Locate the cell with the specified text and output its (x, y) center coordinate. 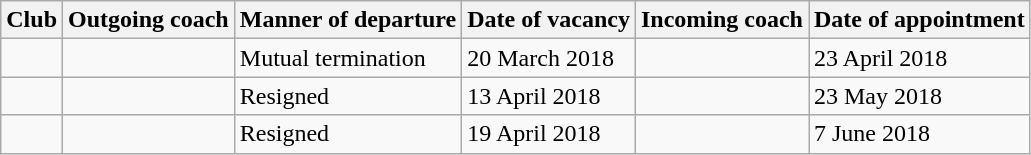
Date of vacancy (549, 20)
Outgoing coach (149, 20)
13 April 2018 (549, 96)
Date of appointment (919, 20)
Mutual termination (348, 58)
7 June 2018 (919, 134)
23 May 2018 (919, 96)
Club (32, 20)
23 April 2018 (919, 58)
20 March 2018 (549, 58)
Incoming coach (722, 20)
Manner of departure (348, 20)
19 April 2018 (549, 134)
